For the text-containing cell, return its midpoint in (X, Y) coordinate format. 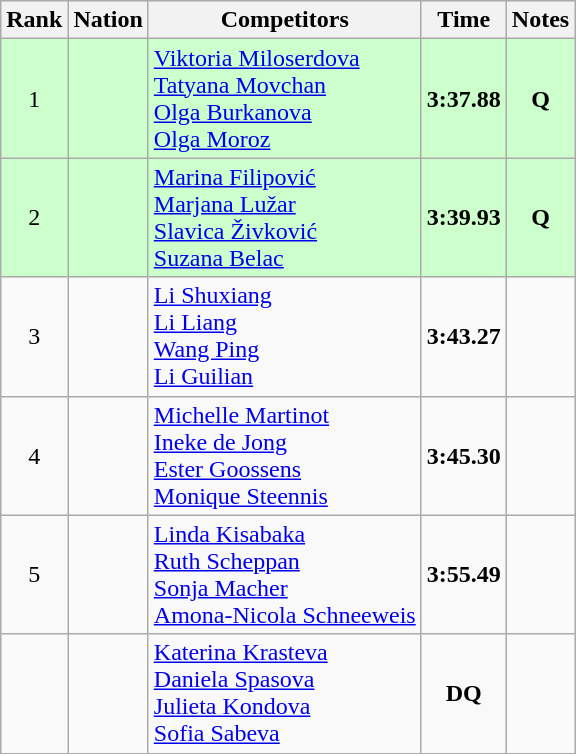
Rank (34, 20)
Time (464, 20)
3:37.88 (464, 98)
3:45.30 (464, 456)
Marina FilipovićMarjana LužarSlavica ŽivkovićSuzana Belac (284, 218)
Li ShuxiangLi LiangWang PingLi Guilian (284, 336)
Notes (540, 20)
Linda KisabakaRuth ScheppanSonja MacherAmona-Nicola Schneeweis (284, 574)
5 (34, 574)
2 (34, 218)
3:39.93 (464, 218)
Katerina KrastevaDaniela SpasovaJulieta KondovaSofia Sabeva (284, 694)
Viktoria MiloserdovaTatyana MovchanOlga BurkanovaOlga Moroz (284, 98)
3:43.27 (464, 336)
DQ (464, 694)
Nation (108, 20)
4 (34, 456)
3 (34, 336)
Michelle MartinotIneke de JongEster GoossensMonique Steennis (284, 456)
Competitors (284, 20)
1 (34, 98)
3:55.49 (464, 574)
